Detect which cell encompasses the target text, then output its (X, Y) center coordinate. 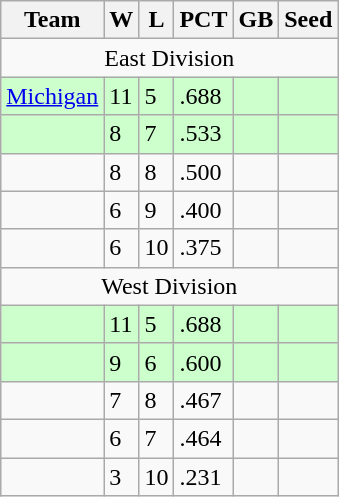
3 (122, 477)
Seed (308, 20)
W (122, 20)
GB (256, 20)
L (156, 20)
.464 (204, 438)
.375 (204, 248)
.400 (204, 210)
.600 (204, 362)
Michigan (52, 96)
East Division (170, 58)
West Division (170, 286)
.533 (204, 134)
.231 (204, 477)
.500 (204, 172)
Team (52, 20)
.467 (204, 400)
PCT (204, 20)
